Return [x, y] of the center of cell containing provided text 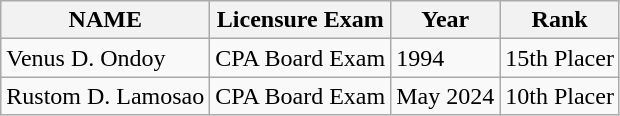
15th Placer [560, 58]
Year [446, 20]
Rustom D. Lamosao [106, 96]
Licensure Exam [300, 20]
Rank [560, 20]
10th Placer [560, 96]
May 2024 [446, 96]
NAME [106, 20]
1994 [446, 58]
Venus D. Ondoy [106, 58]
